From the cell containing the given text, extract its center point as (X, Y) coordinate. 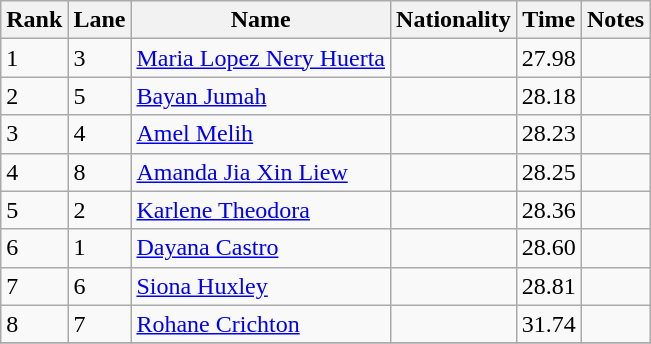
28.81 (548, 286)
Siona Huxley (261, 286)
28.25 (548, 172)
Rank (34, 20)
28.60 (548, 248)
Name (261, 20)
Amel Melih (261, 134)
Time (548, 20)
Maria Lopez Nery Huerta (261, 58)
Rohane Crichton (261, 324)
Nationality (454, 20)
Lane (100, 20)
27.98 (548, 58)
Amanda Jia Xin Liew (261, 172)
Bayan Jumah (261, 96)
Notes (615, 20)
28.36 (548, 210)
28.18 (548, 96)
28.23 (548, 134)
31.74 (548, 324)
Dayana Castro (261, 248)
Karlene Theodora (261, 210)
